Output the [X, Y] coordinate of the center of the cell containing the given text.  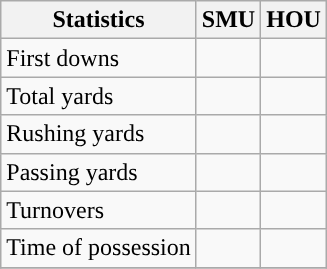
HOU [294, 20]
Turnovers [99, 210]
Time of possession [99, 248]
Total yards [99, 96]
Rushing yards [99, 134]
Passing yards [99, 172]
First downs [99, 58]
Statistics [99, 20]
SMU [228, 20]
